Find where the given text appears and provide that cell's center as [X, Y] coordinate. 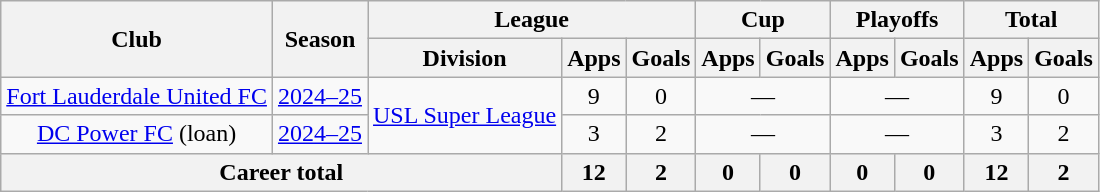
Career total [282, 172]
Fort Lauderdale United FC [137, 96]
Cup [763, 20]
League [532, 20]
Division [465, 58]
Playoffs [897, 20]
DC Power FC (loan) [137, 134]
Season [320, 39]
Total [1031, 20]
USL Super League [465, 115]
Club [137, 39]
